Provide the (X, Y) coordinate of the cell's center where the given text is located.  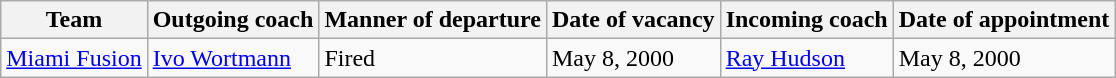
Fired (432, 58)
Date of appointment (1004, 20)
Ray Hudson (806, 58)
Manner of departure (432, 20)
Outgoing coach (233, 20)
Miami Fusion (74, 58)
Ivo Wortmann (233, 58)
Team (74, 20)
Incoming coach (806, 20)
Date of vacancy (633, 20)
